Pinpoint the cell where the given text exists, returning its [x, y] midpoint coordinate. 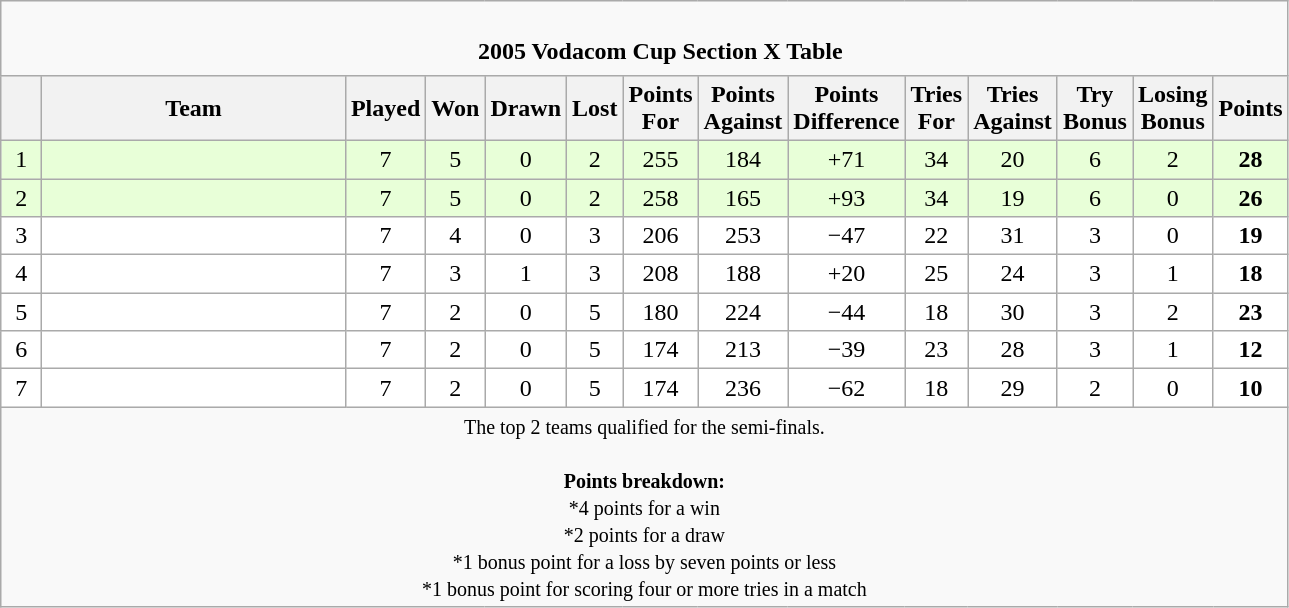
184 [743, 159]
Drawn [526, 108]
255 [660, 159]
258 [660, 197]
188 [743, 274]
213 [743, 350]
20 [1013, 159]
236 [743, 388]
Tries For [936, 108]
29 [1013, 388]
165 [743, 197]
+93 [846, 197]
180 [660, 312]
+20 [846, 274]
Losing Bonus [1172, 108]
22 [936, 236]
Team [194, 108]
253 [743, 236]
30 [1013, 312]
Points [1250, 108]
Won [456, 108]
31 [1013, 236]
208 [660, 274]
+71 [846, 159]
206 [660, 236]
224 [743, 312]
Points Against [743, 108]
Try Bonus [1094, 108]
−44 [846, 312]
−47 [846, 236]
12 [1250, 350]
Lost [595, 108]
26 [1250, 197]
Points Difference [846, 108]
Played [385, 108]
Points For [660, 108]
10 [1250, 388]
Tries Against [1013, 108]
−39 [846, 350]
24 [1013, 274]
25 [936, 274]
−62 [846, 388]
